Find where the given text appears and provide that cell's center as [x, y] coordinate. 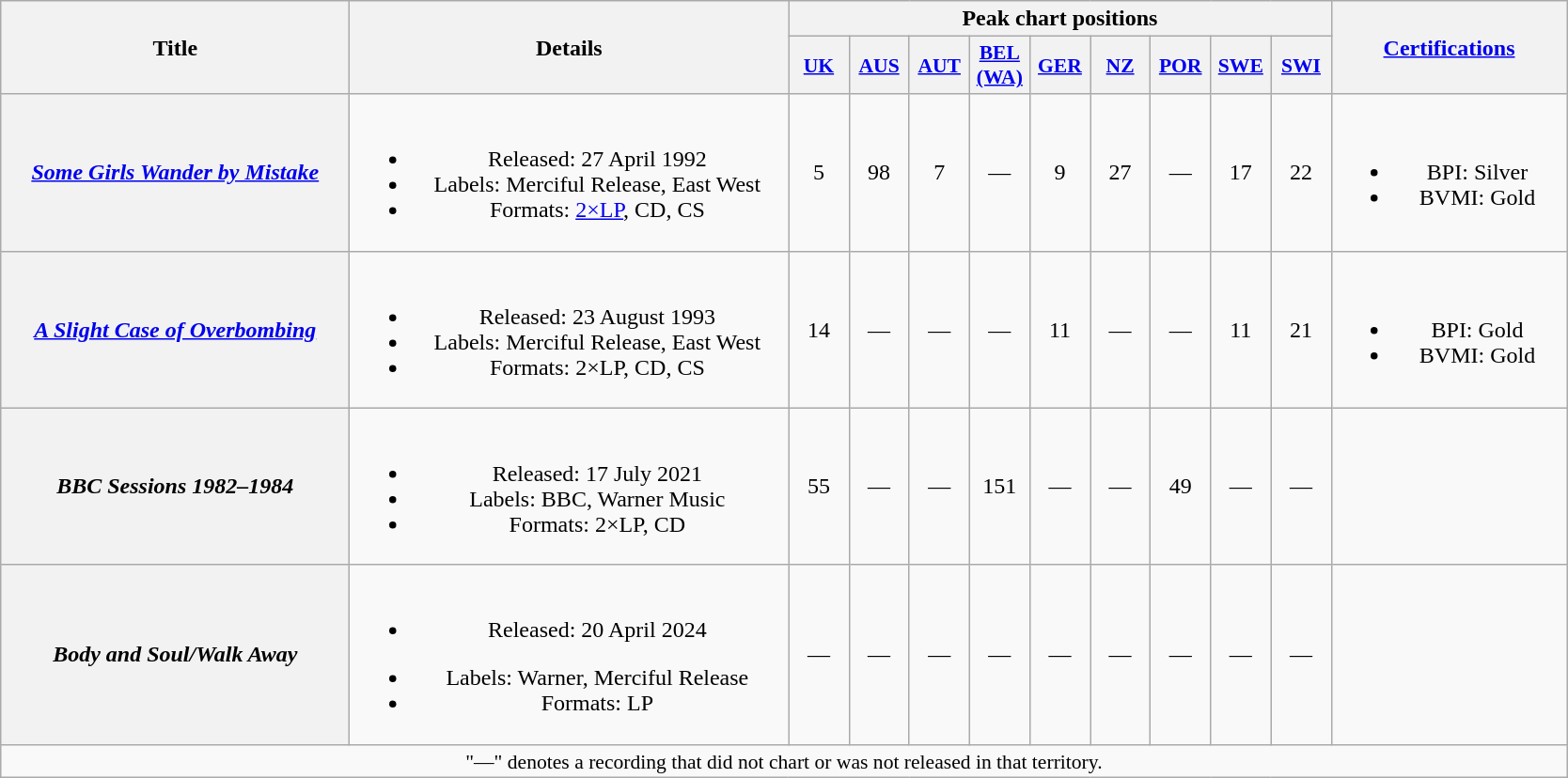
AUS [879, 66]
21 [1301, 329]
98 [879, 173]
NZ [1121, 66]
9 [1059, 173]
BBC Sessions 1982–1984 [175, 487]
55 [819, 487]
UK [819, 66]
Released: 17 July 2021Labels: BBC, Warner MusicFormats: 2×LP, CD [570, 487]
SWI [1301, 66]
Body and Soul/Walk Away [175, 654]
5 [819, 173]
GER [1059, 66]
Details [570, 47]
17 [1241, 173]
151 [999, 487]
"—" denotes a recording that did not chart or was not released in that territory. [784, 761]
Certifications [1450, 47]
BPI: SilverBVMI: Gold [1450, 173]
BEL (WA) [999, 66]
BPI: GoldBVMI: Gold [1450, 329]
Released: 20 April 2024Labels: Warner, Merciful ReleaseFormats: LP [570, 654]
Peak chart positions [1060, 19]
Some Girls Wander by Mistake [175, 173]
Released: 27 April 1992Labels: Merciful Release, East WestFormats: 2×LP, CD, CS [570, 173]
22 [1301, 173]
Released: 23 August 1993Labels: Merciful Release, East WestFormats: 2×LP, CD, CS [570, 329]
27 [1121, 173]
Title [175, 47]
POR [1181, 66]
7 [939, 173]
SWE [1241, 66]
49 [1181, 487]
14 [819, 329]
AUT [939, 66]
A Slight Case of Overbombing [175, 329]
